Determine the [X, Y] coordinate at the center of the cell enclosing the given text.  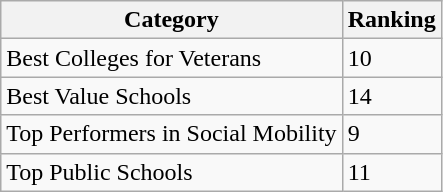
14 [392, 96]
Best Value Schools [172, 96]
Top Public Schools [172, 172]
Category [172, 20]
11 [392, 172]
10 [392, 58]
Ranking [392, 20]
Top Performers in Social Mobility [172, 134]
9 [392, 134]
Best Colleges for Veterans [172, 58]
